Find where the given text appears and provide that cell's center as (x, y) coordinate. 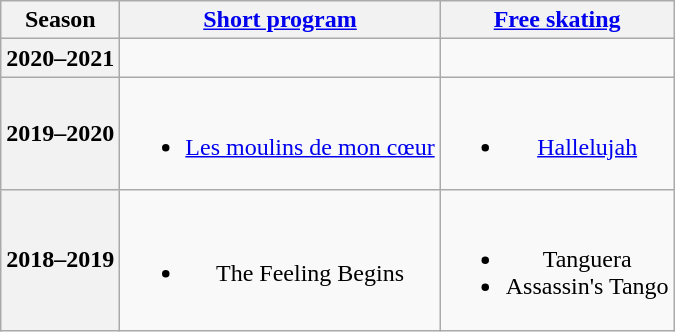
Short program (280, 20)
Free skating (557, 20)
Les moulins de mon cœur (280, 134)
2018–2019 (60, 260)
2020–2021 (60, 58)
Season (60, 20)
The Feeling Begins (280, 260)
TangueraAssassin's Tango (557, 260)
Hallelujah (557, 134)
2019–2020 (60, 134)
